Output the [X, Y] coordinate of the center of the cell containing the given text.  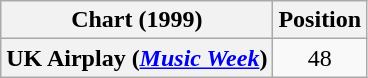
Chart (1999) [137, 20]
Position [320, 20]
UK Airplay (Music Week) [137, 58]
48 [320, 58]
